Return (X, Y) of the center of cell containing provided text 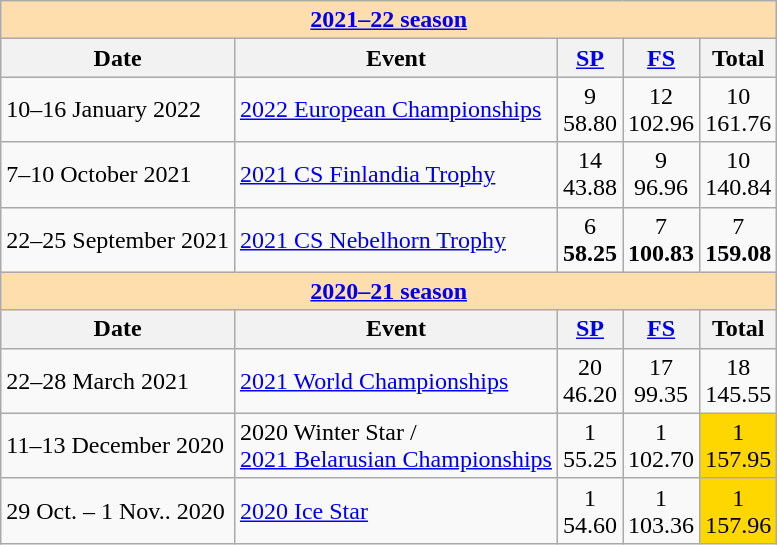
11–13 December 2020 (118, 446)
1 103.36 (662, 510)
1 157.96 (738, 510)
2021 CS Nebelhorn Trophy (396, 240)
17 99.35 (662, 380)
7–10 October 2021 (118, 174)
14 43.88 (590, 174)
7 159.08 (738, 240)
1 157.95 (738, 446)
1 55.25 (590, 446)
1 102.70 (662, 446)
29 Oct. – 1 Nov.. 2020 (118, 510)
18 145.55 (738, 380)
10 140.84 (738, 174)
1 54.60 (590, 510)
20 46.20 (590, 380)
7 100.83 (662, 240)
2020–21 season (389, 291)
2021 World Championships (396, 380)
12 102.96 (662, 110)
2022 European Championships (396, 110)
2021 CS Finlandia Trophy (396, 174)
9 96.96 (662, 174)
2020 Winter Star / 2021 Belarusian Championships (396, 446)
2021–22 season (389, 20)
6 58.25 (590, 240)
10–16 January 2022 (118, 110)
10 161.76 (738, 110)
2020 Ice Star (396, 510)
22–25 September 2021 (118, 240)
9 58.80 (590, 110)
22–28 March 2021 (118, 380)
